Identify which cell holds the provided text, then report its [x, y] central coordinate. 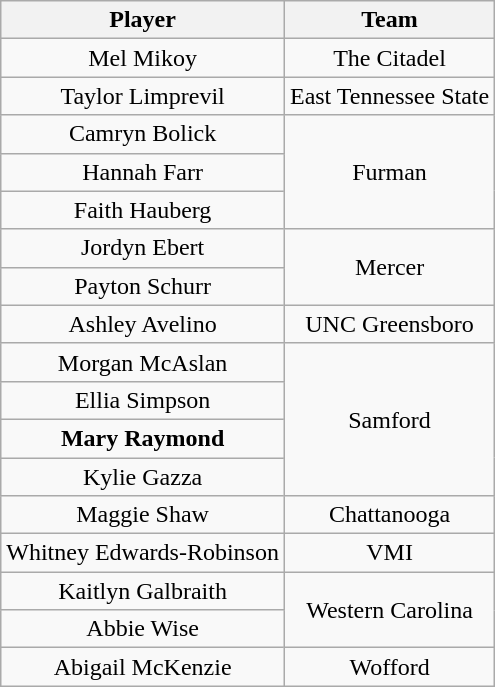
Camryn Bolick [143, 134]
Whitney Edwards-Robinson [143, 553]
Abigail McKenzie [143, 667]
The Citadel [389, 58]
Abbie Wise [143, 629]
Morgan McAslan [143, 362]
Wofford [389, 667]
Mercer [389, 267]
Team [389, 20]
Chattanooga [389, 515]
Mel Mikoy [143, 58]
Kaitlyn Galbraith [143, 591]
Faith Hauberg [143, 210]
Ashley Avelino [143, 324]
Mary Raymond [143, 438]
East Tennessee State [389, 96]
Taylor Limprevil [143, 96]
Ellia Simpson [143, 400]
Payton Schurr [143, 286]
VMI [389, 553]
Hannah Farr [143, 172]
Furman [389, 172]
Western Carolina [389, 610]
Maggie Shaw [143, 515]
Kylie Gazza [143, 477]
UNC Greensboro [389, 324]
Samford [389, 419]
Player [143, 20]
Jordyn Ebert [143, 248]
